Detect which cell encompasses the target text, then output its [x, y] center coordinate. 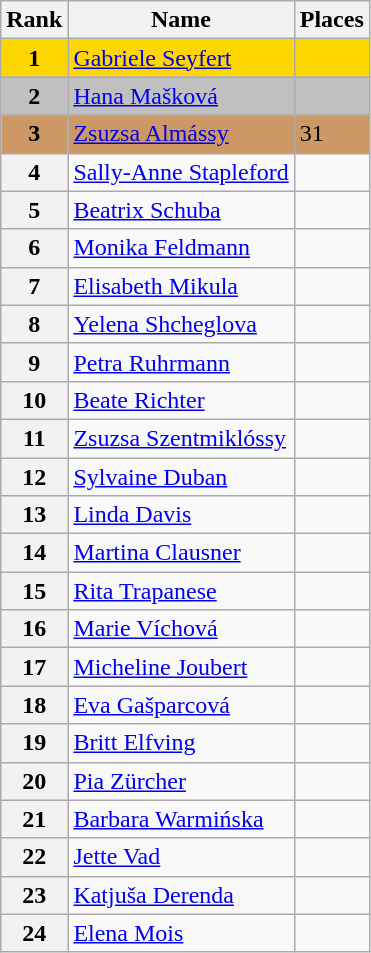
Barbara Warmińska [181, 819]
Jette Vad [181, 857]
3 [34, 134]
Marie Víchová [181, 629]
1 [34, 58]
17 [34, 667]
Gabriele Seyfert [181, 58]
Micheline Joubert [181, 667]
Eva Gašparcová [181, 705]
Yelena Shcheglova [181, 324]
5 [34, 210]
Sally-Anne Stapleford [181, 172]
24 [34, 933]
Elena Mois [181, 933]
8 [34, 324]
12 [34, 477]
18 [34, 705]
Beatrix Schuba [181, 210]
9 [34, 362]
Zsuzsa Szentmiklóssy [181, 438]
Elisabeth Mikula [181, 286]
4 [34, 172]
Pia Zürcher [181, 781]
Hana Mašková [181, 96]
Places [332, 20]
Britt Elfving [181, 743]
11 [34, 438]
7 [34, 286]
10 [34, 400]
2 [34, 96]
16 [34, 629]
15 [34, 591]
Martina Clausner [181, 553]
Rita Trapanese [181, 591]
Katjuša Derenda [181, 895]
Petra Ruhrmann [181, 362]
14 [34, 553]
20 [34, 781]
Name [181, 20]
22 [34, 857]
Sylvaine Duban [181, 477]
23 [34, 895]
Rank [34, 20]
6 [34, 248]
Linda Davis [181, 515]
13 [34, 515]
21 [34, 819]
19 [34, 743]
Beate Richter [181, 400]
31 [332, 134]
Zsuzsa Almássy [181, 134]
Monika Feldmann [181, 248]
